Provide the (X, Y) coordinate of the cell's center where the given text is located.  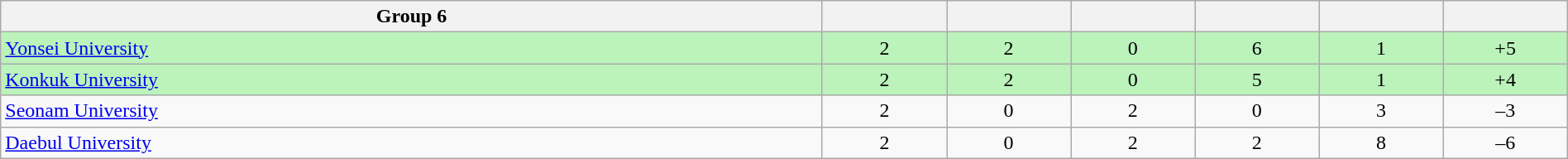
Daebul University (412, 142)
6 (1257, 48)
Konkuk University (412, 79)
+5 (1505, 48)
3 (1381, 111)
5 (1257, 79)
+4 (1505, 79)
Yonsei University (412, 48)
Seonam University (412, 111)
8 (1381, 142)
–3 (1505, 111)
Group 6 (412, 17)
–6 (1505, 142)
